Locate the cell with the specified text and output its [x, y] center coordinate. 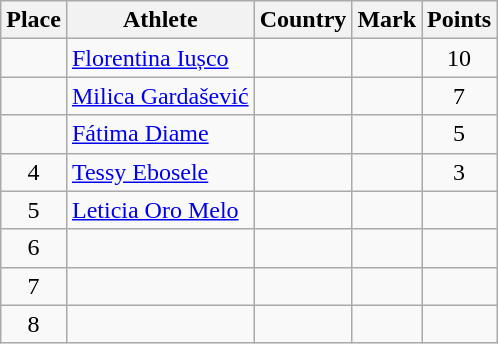
4 [34, 172]
6 [34, 248]
Country [303, 20]
Leticia Oro Melo [160, 210]
Mark [387, 20]
Points [460, 20]
Florentina Iușco [160, 58]
Athlete [160, 20]
Milica Gardašević [160, 96]
10 [460, 58]
Fátima Diame [160, 134]
Place [34, 20]
3 [460, 172]
8 [34, 324]
Tessy Ebosele [160, 172]
